Return [x, y] of the center of cell containing provided text 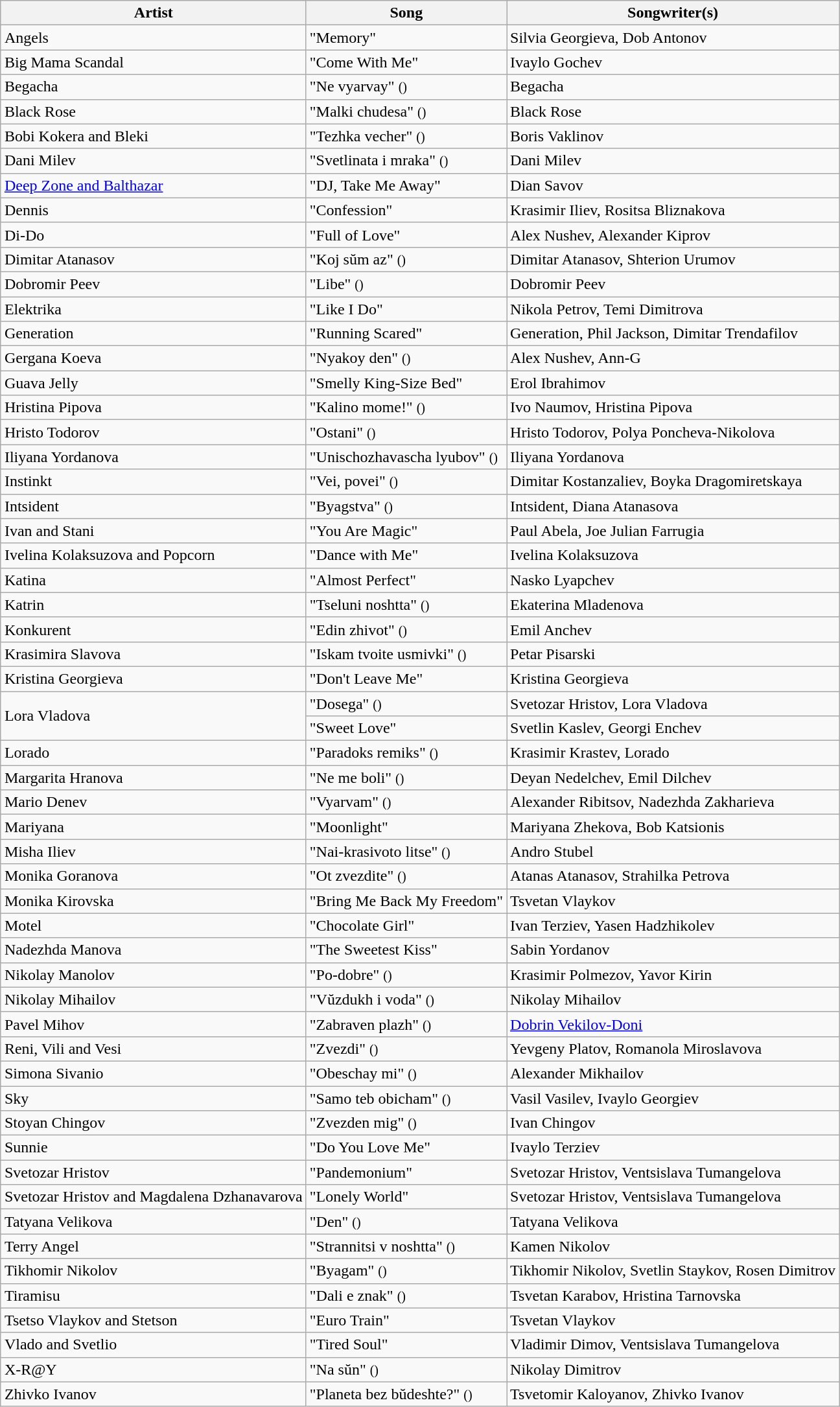
"Full of Love" [406, 235]
Artist [153, 13]
Alexander Mikhailov [673, 1073]
Dimitar Atanasov [153, 259]
X-R@Y [153, 1369]
"Zvezden mig" () [406, 1123]
Instinkt [153, 482]
"Ne me boli" () [406, 778]
"Chocolate Girl" [406, 925]
Tsvetan Karabov, Hristina Tarnovska [673, 1296]
Dian Savov [673, 185]
"Vyarvam" () [406, 802]
Petar Pisarski [673, 654]
Svetozar Hristov and Magdalena Dzhanavarova [153, 1197]
"Memory" [406, 38]
Tikhomir Nikolov [153, 1271]
"Unischozhavascha lyubov" () [406, 457]
"Almost Perfect" [406, 580]
"Den" () [406, 1222]
"Samo teb obicham" () [406, 1099]
Generation [153, 334]
"Running Scared" [406, 334]
Sky [153, 1099]
"Kalino mome!" () [406, 408]
Atanas Atanasov, Strahilka Petrova [673, 876]
"Dosega" () [406, 703]
Kamen Nikolov [673, 1246]
Nasko Lyapchev [673, 580]
Hristo Todorov [153, 432]
"Edin zhivot" () [406, 629]
"Come With Me" [406, 62]
"Zvezdi" () [406, 1049]
Deep Zone and Balthazar [153, 185]
"Moonlight" [406, 827]
"Tseluni noshtta" () [406, 605]
Svetozar Hristov, Lora Vladova [673, 703]
Reni, Vili and Vesi [153, 1049]
Andro Stubel [673, 852]
Erol Ibrahimov [673, 383]
Guava Jelly [153, 383]
"DJ, Take Me Away" [406, 185]
Tiramisu [153, 1296]
"Strannitsi v noshtta" () [406, 1246]
"Smelly King-Size Bed" [406, 383]
"Obeschay mi" () [406, 1073]
Ivan Chingov [673, 1123]
Mario Denev [153, 802]
Alex Nushev, Alexander Kiprov [673, 235]
"Ostani" () [406, 432]
Nadezhda Manova [153, 950]
Krasimir Iliev, Rositsa Bliznakova [673, 210]
Hristina Pipova [153, 408]
Dimitar Kostanzaliev, Boyka Dragomiretskaya [673, 482]
"Vŭzdukh i voda" () [406, 999]
Big Mama Scandal [153, 62]
Monika Kirovska [153, 901]
Dobrin Vekilov-Doni [673, 1024]
Pavel Mihov [153, 1024]
Silvia Georgieva, Dob Antonov [673, 38]
"Po-dobre" () [406, 975]
Deyan Nedelchev, Emil Dilchev [673, 778]
Ivan and Stani [153, 531]
Alex Nushev, Ann-G [673, 358]
"Bring Me Back My Freedom" [406, 901]
"Tezhka vecher" () [406, 136]
"Tired Soul" [406, 1345]
Ivo Naumov, Hristina Pipova [673, 408]
Konkurent [153, 629]
Sunnie [153, 1148]
Hristo Todorov, Polya Poncheva-Nikolova [673, 432]
Ivan Terziev, Yasen Hadzhikolev [673, 925]
"Planeta bez bŭdeshte?" () [406, 1394]
Dennis [153, 210]
"Pandemonium" [406, 1172]
Di-Do [153, 235]
Elektrika [153, 309]
Mariyana Zhekova, Bob Katsionis [673, 827]
Vasil Vasilev, Ivaylo Georgiev [673, 1099]
Emil Anchev [673, 629]
Vlado and Svetlio [153, 1345]
"The Sweetest Kiss" [406, 950]
"Paradoks remiks" () [406, 753]
"Koj sŭm az" () [406, 259]
Mariyana [153, 827]
"Svetlinata i mraka" () [406, 161]
"Like I Do" [406, 309]
Boris Vaklinov [673, 136]
Ivelina Kolaksuzova and Popcorn [153, 555]
Svetozar Hristov [153, 1172]
Sabin Yordanov [673, 950]
Ivaylo Gochev [673, 62]
Krasimir Krastev, Lorado [673, 753]
"Euro Train" [406, 1320]
Stoyan Chingov [153, 1123]
"Dance with Me" [406, 555]
"Byagam" () [406, 1271]
Generation, Phil Jackson, Dimitar Trendafilov [673, 334]
Song [406, 13]
Gergana Koeva [153, 358]
Lorado [153, 753]
Zhivko Ivanov [153, 1394]
"Zabraven plazh" () [406, 1024]
Ivaylo Terziev [673, 1148]
"Dali e znak" () [406, 1296]
Katrin [153, 605]
Yevgeny Platov, Romanola Miroslavova [673, 1049]
Simona Sivanio [153, 1073]
Katina [153, 580]
Ekaterina Mladenova [673, 605]
Ivelina Kolaksuzova [673, 555]
"Confession" [406, 210]
Lora Vladova [153, 715]
"Nyakoy den" () [406, 358]
"Do You Love Me" [406, 1148]
"Na sŭn" () [406, 1369]
Krasimir Polmezov, Yavor Kirin [673, 975]
Tsetso Vlaykov and Stetson [153, 1320]
Alexander Ribitsov, Nadezhda Zakharieva [673, 802]
Motel [153, 925]
Krasimira Slavova [153, 654]
"Vei, povei" () [406, 482]
Svetlin Kaslev, Georgi Enchev [673, 728]
Bobi Kokera and Bleki [153, 136]
"Byagstva" () [406, 506]
Paul Abela, Joe Julian Farrugia [673, 531]
Intsident, Diana Atanasova [673, 506]
Monika Goranova [153, 876]
Dimitar Atanasov, Shterion Urumov [673, 259]
"Malki chudesa" () [406, 111]
Misha Iliev [153, 852]
Tsvetomir Kaloyanov, Zhivko Ivanov [673, 1394]
"Nai-krasivoto litse" () [406, 852]
Margarita Hranova [153, 778]
Terry Angel [153, 1246]
Songwriter(s) [673, 13]
"Don't Leave Me" [406, 679]
"You Are Magic" [406, 531]
Nikolay Dimitrov [673, 1369]
Angels [153, 38]
"Sweet Love" [406, 728]
"Libe" () [406, 284]
Tikhomir Nikolov, Svetlin Staykov, Rosen Dimitrov [673, 1271]
"Iskam tvoite usmivki" () [406, 654]
"Ne vyarvay" () [406, 87]
Nikolay Manolov [153, 975]
Intsident [153, 506]
Vladimir Dimov, Ventsislava Tumangelova [673, 1345]
"Ot zvezdite" () [406, 876]
"Lonely World" [406, 1197]
Nikola Petrov, Temi Dimitrova [673, 309]
